Locate the cell with the specified text and output its (x, y) center coordinate. 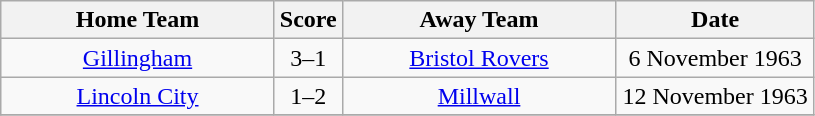
1–2 (308, 96)
Gillingham (138, 58)
Lincoln City (138, 96)
Home Team (138, 20)
Date (716, 20)
Score (308, 20)
3–1 (308, 58)
12 November 1963 (716, 96)
Bristol Rovers (479, 58)
Away Team (479, 20)
6 November 1963 (716, 58)
Millwall (479, 96)
